Find where the given text appears and provide that cell's center as [x, y] coordinate. 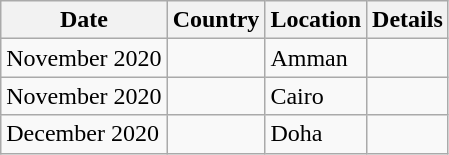
Details [408, 20]
Cairo [316, 96]
Amman [316, 58]
Doha [316, 134]
Location [316, 20]
December 2020 [84, 134]
Country [216, 20]
Date [84, 20]
